Output the [X, Y] coordinate of the center of the cell containing the given text.  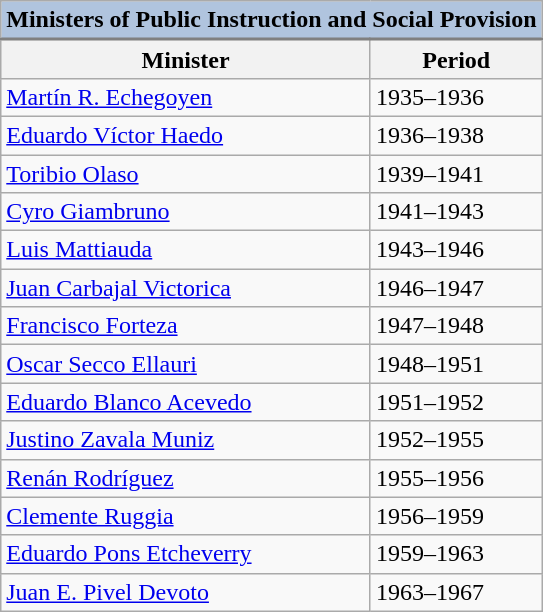
Justino Zavala Muniz [186, 440]
1939–1941 [456, 173]
1956–1959 [456, 516]
Martín R. Echegoyen [186, 97]
1951–1952 [456, 402]
1963–1967 [456, 592]
Ministers of Public Instruction and Social Provision [272, 20]
Francisco Forteza [186, 326]
Luis Mattiauda [186, 250]
Renán Rodríguez [186, 478]
Minister [186, 60]
1952–1955 [456, 440]
Juan Carbajal Victorica [186, 288]
Clemente Ruggia [186, 516]
Cyro Giambruno [186, 212]
1935–1936 [456, 97]
1947–1948 [456, 326]
1941–1943 [456, 212]
Oscar Secco Ellauri [186, 364]
Eduardo Blanco Acevedo [186, 402]
Period [456, 60]
Toribio Olaso [186, 173]
Juan E. Pivel Devoto [186, 592]
1936–1938 [456, 135]
Eduardo Pons Etcheverry [186, 554]
1955–1956 [456, 478]
1946–1947 [456, 288]
Eduardo Víctor Haedo [186, 135]
1959–1963 [456, 554]
1943–1946 [456, 250]
1948–1951 [456, 364]
